Determine the [x, y] coordinate at the center of the cell enclosing the given text.  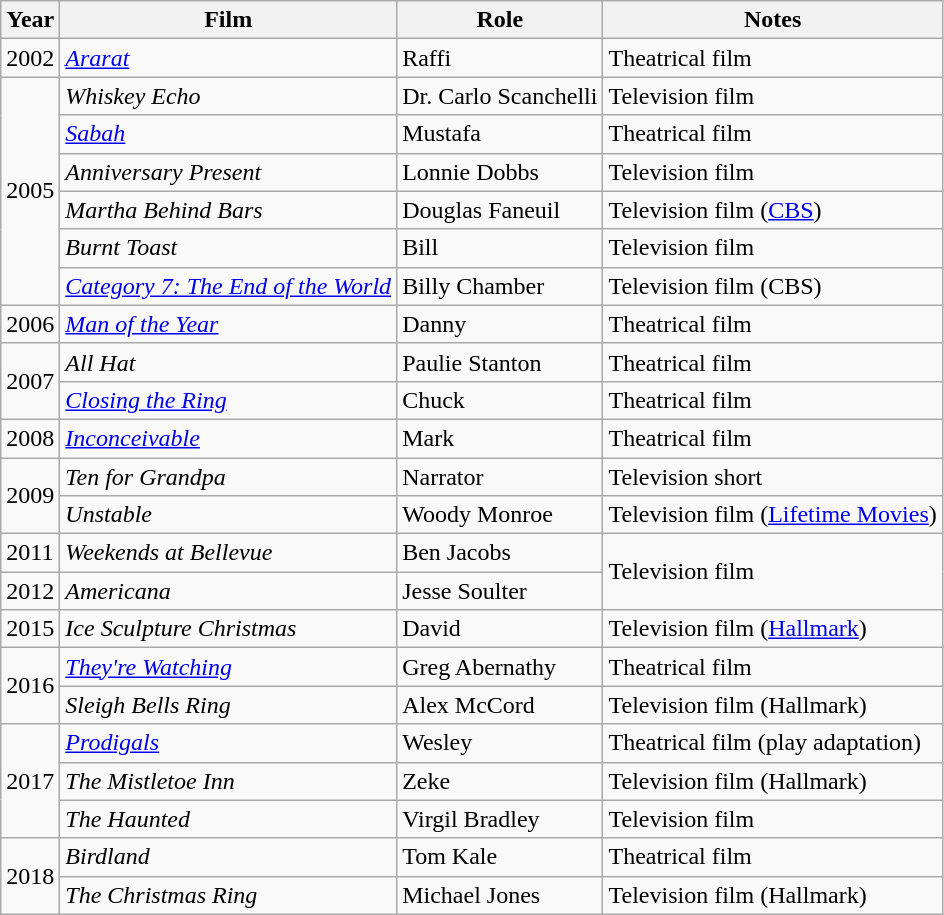
Weekends at Bellevue [228, 553]
Billy Chamber [500, 286]
Sabah [228, 134]
Alex McCord [500, 705]
Burnt Toast [228, 248]
Douglas Faneuil [500, 210]
The Haunted [228, 819]
Category 7: The End of the World [228, 286]
Bill [500, 248]
Television short [772, 477]
Martha Behind Bars [228, 210]
Jesse Soulter [500, 591]
Inconceivable [228, 438]
2005 [30, 191]
Tom Kale [500, 857]
2009 [30, 496]
Birdland [228, 857]
Television film (Lifetime Movies) [772, 515]
David [500, 629]
Man of the Year [228, 324]
2008 [30, 438]
2016 [30, 686]
Virgil Bradley [500, 819]
Michael Jones [500, 895]
Ice Sculpture Christmas [228, 629]
Mark [500, 438]
2018 [30, 876]
2002 [30, 58]
Mustafa [500, 134]
Danny [500, 324]
Zeke [500, 781]
Paulie Stanton [500, 362]
2012 [30, 591]
All Hat [228, 362]
Closing the Ring [228, 400]
2007 [30, 381]
Narrator [500, 477]
Unstable [228, 515]
They're Watching [228, 667]
Anniversary Present [228, 172]
Greg Abernathy [500, 667]
Theatrical film (play adaptation) [772, 743]
Woody Monroe [500, 515]
Role [500, 20]
Film [228, 20]
Ben Jacobs [500, 553]
2017 [30, 781]
Notes [772, 20]
Lonnie Dobbs [500, 172]
Sleigh Bells Ring [228, 705]
2015 [30, 629]
The Mistletoe Inn [228, 781]
Dr. Carlo Scanchelli [500, 96]
Americana [228, 591]
Ten for Grandpa [228, 477]
Ararat [228, 58]
Chuck [500, 400]
The Christmas Ring [228, 895]
Whiskey Echo [228, 96]
Wesley [500, 743]
Raffi [500, 58]
2006 [30, 324]
Prodigals [228, 743]
Year [30, 20]
2011 [30, 553]
